Output the (x, y) coordinate of the center of the cell containing the given text.  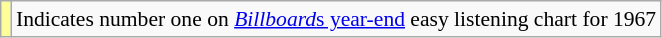
Indicates number one on Billboards year-end easy listening chart for 1967 (336, 19)
